For the text-containing cell, return its midpoint in [x, y] coordinate format. 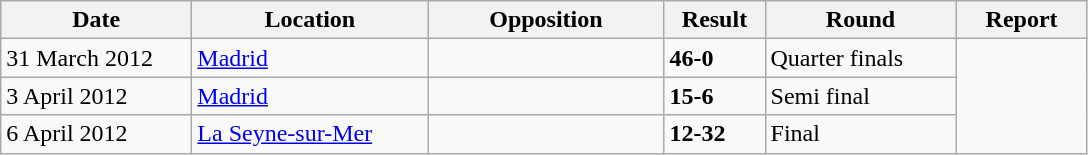
Date [96, 20]
La Seyne-sur-Mer [310, 134]
Report [1022, 20]
12-32 [714, 134]
Location [310, 20]
15-6 [714, 96]
Opposition [546, 20]
Final [860, 134]
Round [860, 20]
6 April 2012 [96, 134]
46-0 [714, 58]
3 April 2012 [96, 96]
Result [714, 20]
31 March 2012 [96, 58]
Quarter finals [860, 58]
Semi final [860, 96]
